From the cell containing the given text, extract its center point as [X, Y] coordinate. 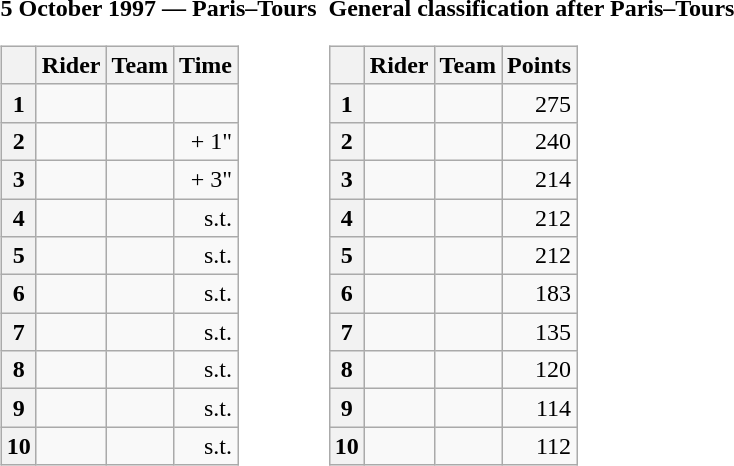
183 [540, 294]
112 [540, 446]
275 [540, 103]
120 [540, 370]
+ 1" [206, 141]
135 [540, 332]
+ 3" [206, 179]
240 [540, 141]
Time [206, 65]
214 [540, 179]
Points [540, 65]
114 [540, 408]
